Scan for the cell matching the given text and deliver its [X, Y] coordinate at center. 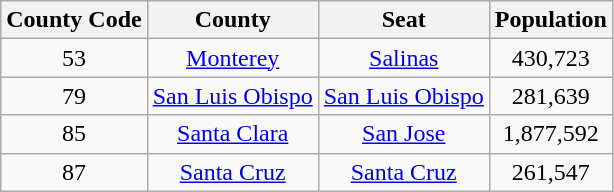
County [232, 20]
79 [74, 96]
San Jose [404, 134]
County Code [74, 20]
Seat [404, 20]
1,877,592 [550, 134]
Santa Clara [232, 134]
Population [550, 20]
87 [74, 172]
53 [74, 58]
261,547 [550, 172]
281,639 [550, 96]
85 [74, 134]
Monterey [232, 58]
430,723 [550, 58]
Salinas [404, 58]
